For the text-containing cell, return its midpoint in [X, Y] coordinate format. 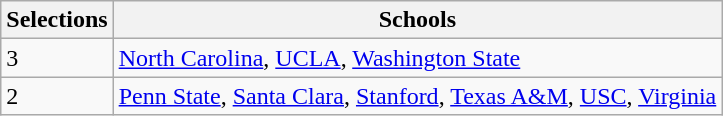
2 [57, 96]
Penn State, Santa Clara, Stanford, Texas A&M, USC, Virginia [418, 96]
3 [57, 58]
Schools [418, 20]
Selections [57, 20]
North Carolina, UCLA, Washington State [418, 58]
